Scan for the cell matching the given text and deliver its (X, Y) coordinate at center. 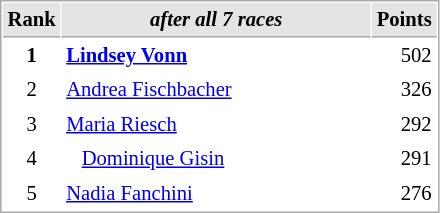
3 (32, 124)
Nadia Fanchini (216, 194)
Points (404, 20)
292 (404, 124)
after all 7 races (216, 20)
276 (404, 194)
326 (404, 90)
Maria Riesch (216, 124)
Dominique Gisin (216, 158)
291 (404, 158)
1 (32, 56)
4 (32, 158)
Rank (32, 20)
2 (32, 90)
5 (32, 194)
502 (404, 56)
Lindsey Vonn (216, 56)
Andrea Fischbacher (216, 90)
